Determine the [X, Y] coordinate at the center of the cell enclosing the given text.  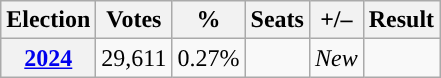
2024 [48, 58]
Votes [134, 20]
0.27% [208, 58]
+/– [336, 20]
Result [401, 20]
New [336, 58]
Election [48, 20]
% [208, 20]
Seats [277, 20]
29,611 [134, 58]
